Provide the [x, y] coordinate of the cell's center where the given text is located.  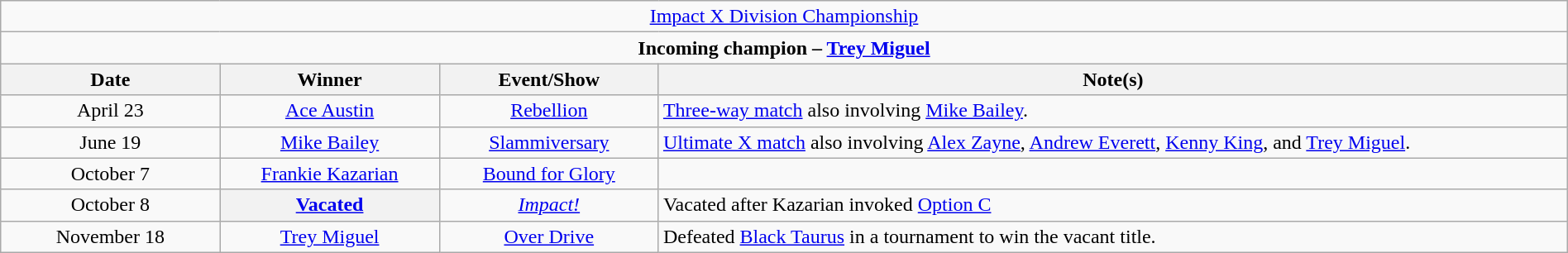
Slammiversary [549, 142]
October 8 [111, 205]
Over Drive [549, 236]
Event/Show [549, 79]
Three-way match also involving Mike Bailey. [1113, 111]
Trey Miguel [329, 236]
October 7 [111, 174]
Impact X Division Championship [784, 17]
Date [111, 79]
Bound for Glory [549, 174]
Ace Austin [329, 111]
Rebellion [549, 111]
November 18 [111, 236]
Vacated [329, 205]
Impact! [549, 205]
Note(s) [1113, 79]
Ultimate X match also involving Alex Zayne, Andrew Everett, Kenny King, and Trey Miguel. [1113, 142]
Defeated Black Taurus in a tournament to win the vacant title. [1113, 236]
Winner [329, 79]
Mike Bailey [329, 142]
Vacated after Kazarian invoked Option C [1113, 205]
Frankie Kazarian [329, 174]
April 23 [111, 111]
Incoming champion – Trey Miguel [784, 48]
June 19 [111, 142]
